Extract the [X, Y] coordinate from the center of the cell holding the provided text.  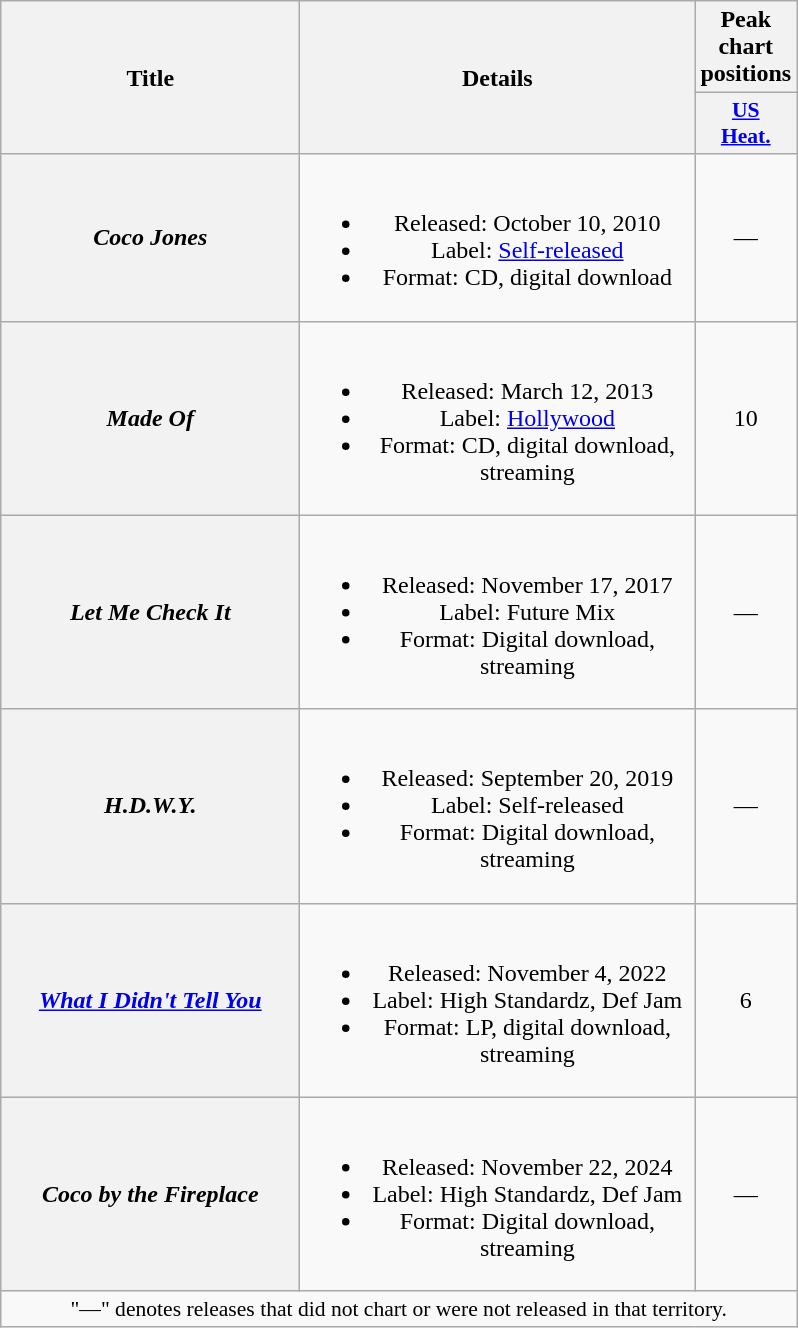
Let Me Check It [150, 612]
6 [746, 1000]
Released: November 17, 2017Label: Future MixFormat: Digital download, streaming [498, 612]
Peak chart positions [746, 47]
Released: September 20, 2019Label: Self-releasedFormat: Digital download, streaming [498, 806]
Released: November 22, 2024Label: High Standardz, Def JamFormat: Digital download, streaming [498, 1194]
10 [746, 418]
What I Didn't Tell You [150, 1000]
"—" denotes releases that did not chart or were not released in that territory. [399, 1309]
Coco Jones [150, 238]
Made Of [150, 418]
Released: March 12, 2013Label: HollywoodFormat: CD, digital download, streaming [498, 418]
USHeat. [746, 124]
Details [498, 78]
Title [150, 78]
Released: November 4, 2022Label: High Standardz, Def JamFormat: LP, digital download, streaming [498, 1000]
Released: October 10, 2010Label: Self-releasedFormat: CD, digital download [498, 238]
H.D.W.Y. [150, 806]
Coco by the Fireplace [150, 1194]
